From the cell containing the given text, extract its center point as (x, y) coordinate. 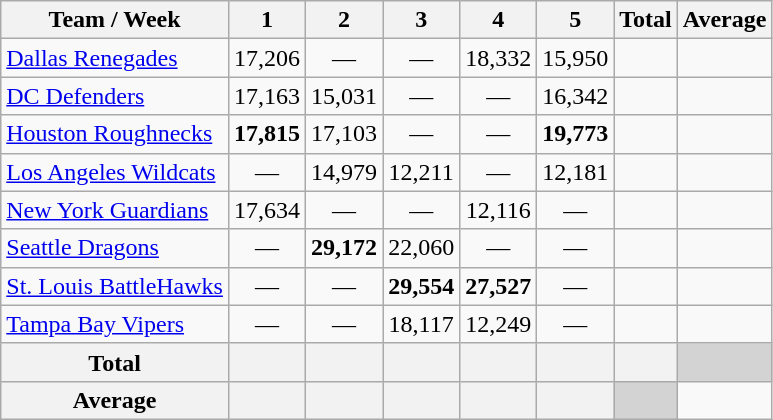
18,332 (498, 58)
12,249 (498, 324)
Houston Roughnecks (115, 134)
St. Louis BattleHawks (115, 286)
12,181 (576, 172)
12,211 (422, 172)
17,103 (344, 134)
Dallas Renegades (115, 58)
4 (498, 20)
17,206 (266, 58)
3 (422, 20)
New York Guardians (115, 210)
17,815 (266, 134)
Team / Week (115, 20)
Los Angeles Wildcats (115, 172)
12,116 (498, 210)
17,634 (266, 210)
29,554 (422, 286)
14,979 (344, 172)
18,117 (422, 324)
15,031 (344, 96)
15,950 (576, 58)
1 (266, 20)
17,163 (266, 96)
29,172 (344, 248)
5 (576, 20)
16,342 (576, 96)
Tampa Bay Vipers (115, 324)
27,527 (498, 286)
Seattle Dragons (115, 248)
22,060 (422, 248)
19,773 (576, 134)
DC Defenders (115, 96)
2 (344, 20)
